Search for the cell housing the specified text and yield its (X, Y) center coordinate. 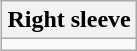
Right sleeve (69, 20)
